Locate the cell with the specified text and output its [X, Y] center coordinate. 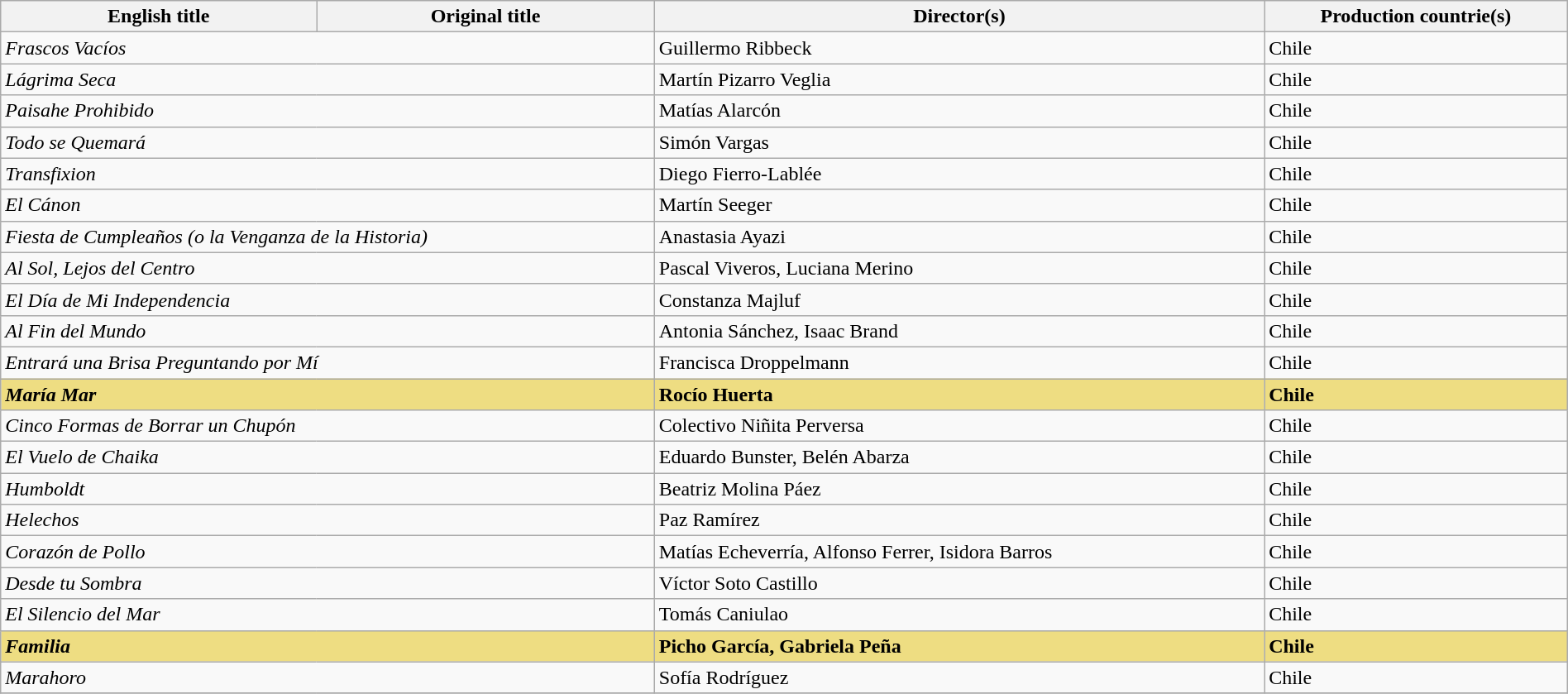
Paz Ramírez [959, 520]
Corazón de Pollo [327, 552]
Sofía Rodríguez [959, 677]
Beatriz Molina Páez [959, 489]
Entrará una Brisa Preguntando por Mí [327, 362]
Original title [485, 17]
Martín Pizarro Veglia [959, 79]
English title [159, 17]
Víctor Soto Castillo [959, 583]
Rocío Huerta [959, 395]
Guillermo Ribbeck [959, 48]
María Mar [327, 395]
Cinco Formas de Borrar un Chupón [327, 426]
Colectivo Niñita Perversa [959, 426]
Fiesta de Cumpleaños (o la Venganza de la Historia) [327, 237]
Al Fin del Mundo [327, 331]
Matías Echeverría, Alfonso Ferrer, Isidora Barros [959, 552]
Simón Vargas [959, 142]
Anastasia Ayazi [959, 237]
Lágrima Seca [327, 79]
Humboldt [327, 489]
Al Sol, Lejos del Centro [327, 268]
Antonia Sánchez, Isaac Brand [959, 331]
Martín Seeger [959, 205]
Tomás Caniulao [959, 615]
Transfixion [327, 174]
Marahoro [327, 677]
Paisahe Prohibido [327, 111]
Director(s) [959, 17]
Familia [327, 646]
Eduardo Bunster, Belén Abarza [959, 457]
El Vuelo de Chaika [327, 457]
El Silencio del Mar [327, 615]
Desde tu Sombra [327, 583]
Picho García, Gabriela Peña [959, 646]
Helechos [327, 520]
Pascal Viveros, Luciana Merino [959, 268]
Production countrie(s) [1416, 17]
Frascos Vacíos [327, 48]
El Cánon [327, 205]
Constanza Majluf [959, 299]
Matías Alarcón [959, 111]
Todo se Quemará [327, 142]
Francisca Droppelmann [959, 362]
Diego Fierro-Lablée [959, 174]
El Día de Mi Independencia [327, 299]
